For the text-containing cell, return its midpoint in [X, Y] coordinate format. 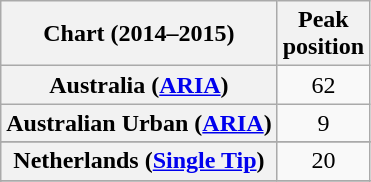
20 [323, 161]
Australian Urban (ARIA) [139, 123]
9 [323, 123]
Australia (ARIA) [139, 85]
62 [323, 85]
Peakposition [323, 34]
Netherlands (Single Tip) [139, 161]
Chart (2014–2015) [139, 34]
